Pinpoint the cell where the given text exists, returning its [X, Y] midpoint coordinate. 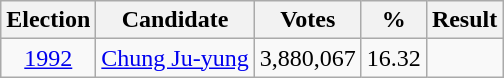
Result [464, 20]
16.32 [394, 58]
Chung Ju-yung [175, 58]
Candidate [175, 20]
Election [48, 20]
Votes [308, 20]
% [394, 20]
3,880,067 [308, 58]
1992 [48, 58]
